Locate the cell with the specified text and output its (x, y) center coordinate. 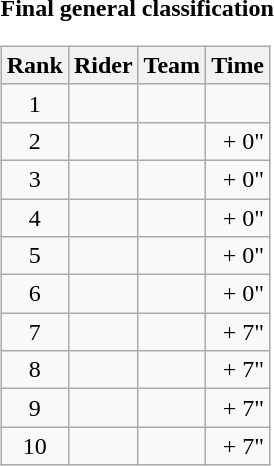
Rider (103, 65)
Rank (34, 65)
Team (172, 65)
7 (34, 332)
2 (34, 141)
6 (34, 294)
Time (238, 65)
10 (34, 446)
9 (34, 408)
4 (34, 217)
5 (34, 256)
3 (34, 179)
1 (34, 103)
8 (34, 370)
